Scan for the cell matching the given text and deliver its [X, Y] coordinate at center. 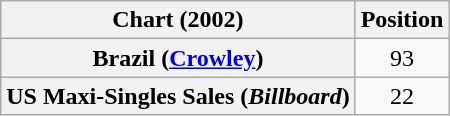
Brazil (Crowley) [178, 58]
22 [402, 96]
93 [402, 58]
US Maxi-Singles Sales (Billboard) [178, 96]
Position [402, 20]
Chart (2002) [178, 20]
